Output the [X, Y] coordinate of the center of the cell containing the given text.  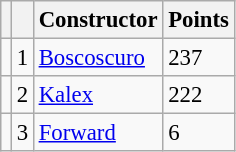
222 [198, 95]
6 [198, 133]
Boscoscuro [98, 58]
237 [198, 58]
3 [22, 133]
Forward [98, 133]
Constructor [98, 20]
1 [22, 58]
2 [22, 95]
Points [198, 20]
Kalex [98, 95]
